Detect which cell encompasses the target text, then output its [X, Y] center coordinate. 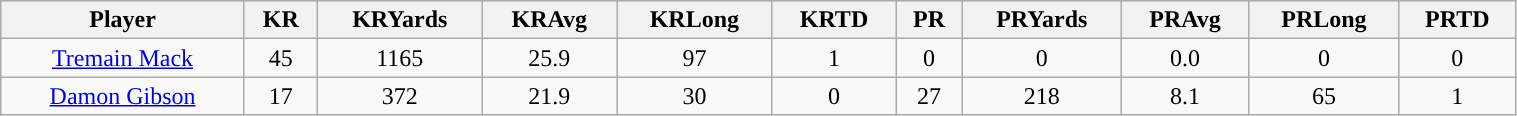
372 [400, 96]
27 [930, 96]
45 [280, 58]
1165 [400, 58]
25.9 [549, 58]
97 [694, 58]
Tremain Mack [123, 58]
8.1 [1185, 96]
Player [123, 20]
30 [694, 96]
PRAvg [1185, 20]
21.9 [549, 96]
PRLong [1324, 20]
PRYards [1042, 20]
Damon Gibson [123, 96]
PR [930, 20]
PRTD [1458, 20]
0.0 [1185, 58]
KR [280, 20]
17 [280, 96]
65 [1324, 96]
KRTD [834, 20]
KRYards [400, 20]
KRLong [694, 20]
KRAvg [549, 20]
218 [1042, 96]
